Scan for the cell matching the given text and deliver its [X, Y] coordinate at center. 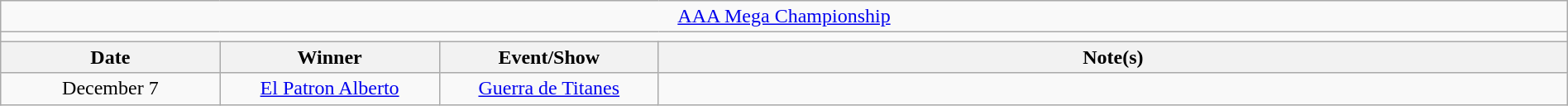
Winner [329, 57]
Note(s) [1113, 57]
Guerra de Titanes [549, 89]
El Patron Alberto [329, 89]
Event/Show [549, 57]
Date [111, 57]
AAA Mega Championship [784, 17]
December 7 [111, 89]
